Return the (X, Y) coordinate for the center point of the cell that contains the specified text.  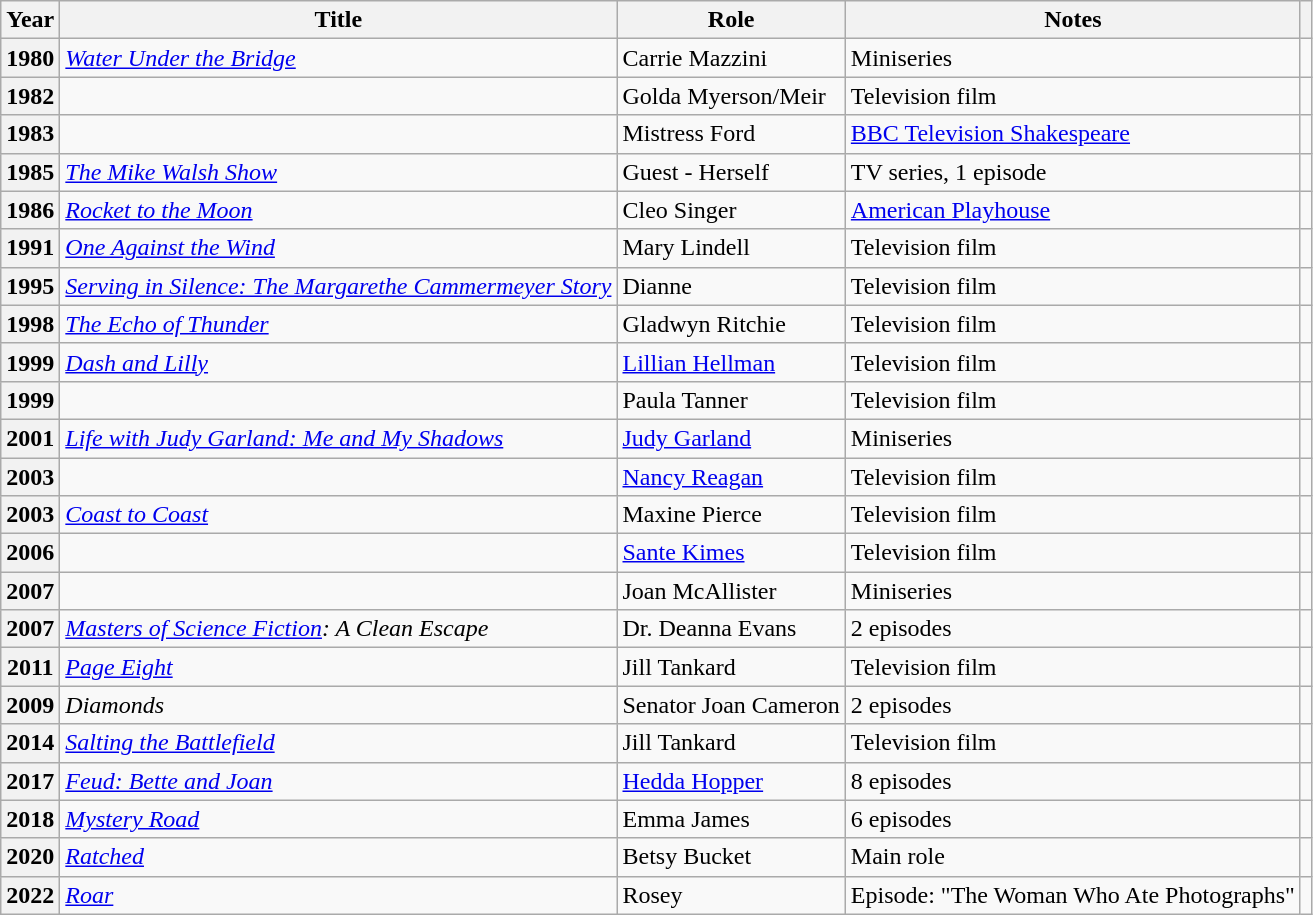
1991 (30, 248)
Mary Lindell (731, 248)
TV series, 1 episode (1072, 172)
One Against the Wind (338, 248)
Notes (1072, 20)
Nancy Reagan (731, 477)
Ratched (338, 857)
The Mike Walsh Show (338, 172)
Paula Tanner (731, 400)
Carrie Mazzini (731, 58)
Rosey (731, 895)
Joan McAllister (731, 591)
2009 (30, 705)
Cleo Singer (731, 210)
1995 (30, 286)
Mistress Ford (731, 134)
Feud: Bette and Joan (338, 781)
2022 (30, 895)
Judy Garland (731, 438)
2001 (30, 438)
Title (338, 20)
Life with Judy Garland: Me and My Shadows (338, 438)
2006 (30, 553)
Lillian Hellman (731, 362)
Serving in Silence: The Margarethe Cammermeyer Story (338, 286)
1986 (30, 210)
1998 (30, 324)
Rocket to the Moon (338, 210)
2011 (30, 667)
Gladwyn Ritchie (731, 324)
Role (731, 20)
Coast to Coast (338, 515)
1983 (30, 134)
8 episodes (1072, 781)
Dash and Lilly (338, 362)
6 episodes (1072, 819)
Mystery Road (338, 819)
Year (30, 20)
1980 (30, 58)
BBC Television Shakespeare (1072, 134)
Hedda Hopper (731, 781)
Golda Myerson/Meir (731, 96)
2020 (30, 857)
2014 (30, 743)
Sante Kimes (731, 553)
Roar (338, 895)
Dianne (731, 286)
Page Eight (338, 667)
Betsy Bucket (731, 857)
Masters of Science Fiction: A Clean Escape (338, 629)
1982 (30, 96)
Water Under the Bridge (338, 58)
2018 (30, 819)
Maxine Pierce (731, 515)
Guest - Herself (731, 172)
Diamonds (338, 705)
2017 (30, 781)
Main role (1072, 857)
Salting the Battlefield (338, 743)
Dr. Deanna Evans (731, 629)
1985 (30, 172)
Senator Joan Cameron (731, 705)
The Echo of Thunder (338, 324)
Emma James (731, 819)
American Playhouse (1072, 210)
Episode: "The Woman Who Ate Photographs" (1072, 895)
